Extract the (x, y) coordinate from the center of the cell holding the provided text.  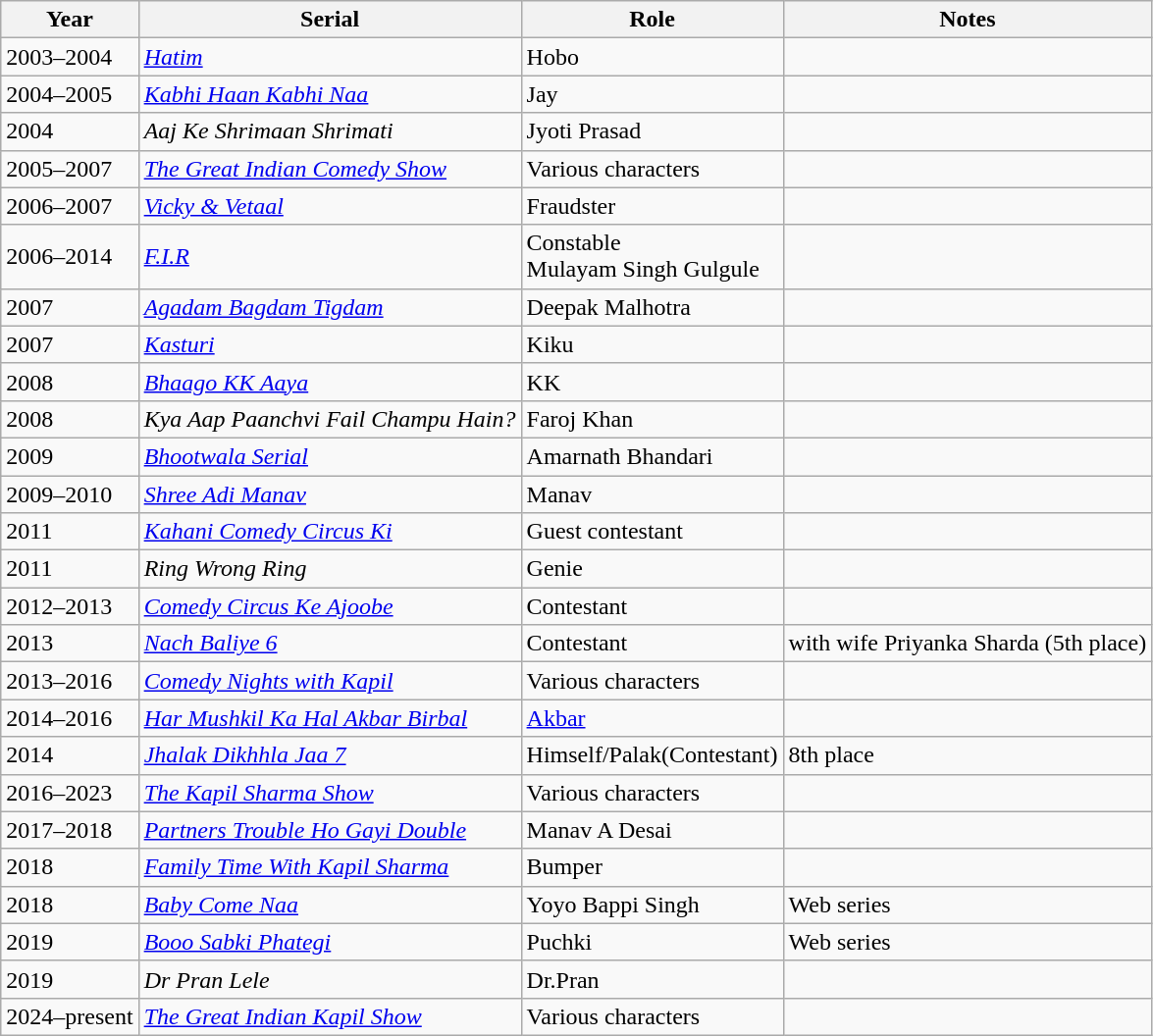
Family Time With Kapil Sharma (330, 867)
Shree Adi Manav (330, 493)
2003–2004 (70, 57)
Faroj Khan (652, 419)
2013 (70, 644)
Year (70, 20)
Notes (968, 20)
Kiku (652, 344)
Himself/Palak(Contestant) (652, 755)
Manav (652, 493)
Baby Come Naa (330, 905)
Aaj Ke Shrimaan Shrimati (330, 131)
Agadam Bagdam Tigdam (330, 307)
Fraudster (652, 206)
with wife Priyanka Sharda (5th place) (968, 644)
Genie (652, 569)
Comedy Nights with Kapil (330, 681)
Kasturi (330, 344)
Akbar (652, 718)
Guest contestant (652, 532)
Partners Trouble Ho Gayi Double (330, 830)
The Great Indian Kapil Show (330, 1016)
2006–2007 (70, 206)
Constable Mulayam Singh Gulgule (652, 257)
2009–2010 (70, 493)
Booo Sabki Phategi (330, 942)
Kya Aap Paanchvi Fail Champu Hain? (330, 419)
Jhalak Dikhhla Jaa 7 (330, 755)
2013–2016 (70, 681)
Comedy Circus Ke Ajoobe (330, 606)
Puchki (652, 942)
2017–2018 (70, 830)
Vicky & Vetaal (330, 206)
The Great Indian Comedy Show (330, 169)
Bhootwala Serial (330, 456)
8th place (968, 755)
KK (652, 382)
F.I.R (330, 257)
The Kapil Sharma Show (330, 793)
Har Mushkil Ka Hal Akbar Birbal (330, 718)
Dr Pran Lele (330, 979)
2004–2005 (70, 94)
Amarnath Bhandari (652, 456)
2016–2023 (70, 793)
Bhaago KK Aaya (330, 382)
Yoyo Bappi Singh (652, 905)
Bumper (652, 867)
Dr.Pran (652, 979)
Manav A Desai (652, 830)
2014–2016 (70, 718)
2006–2014 (70, 257)
Serial (330, 20)
2009 (70, 456)
Hatim (330, 57)
Nach Baliye 6 (330, 644)
2012–2013 (70, 606)
Jay (652, 94)
2024–present (70, 1016)
Deepak Malhotra (652, 307)
Ring Wrong Ring (330, 569)
Kahani Comedy Circus Ki (330, 532)
Kabhi Haan Kabhi Naa (330, 94)
2005–2007 (70, 169)
2004 (70, 131)
2014 (70, 755)
Jyoti Prasad (652, 131)
Hobo (652, 57)
Role (652, 20)
